Determine the [x, y] coordinate at the center of the cell enclosing the given text.  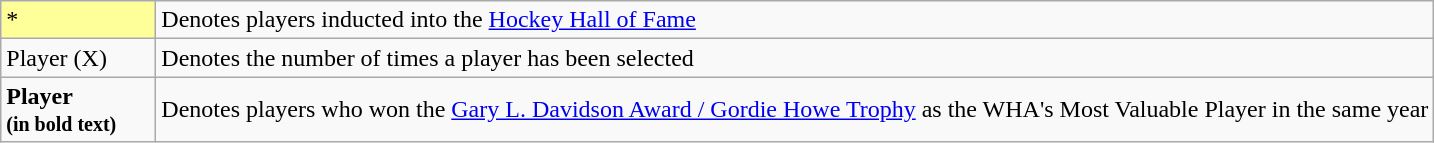
Denotes players inducted into the Hockey Hall of Fame [795, 20]
Player (X) [78, 58]
Denotes players who won the Gary L. Davidson Award / Gordie Howe Trophy as the WHA's Most Valuable Player in the same year [795, 110]
* [78, 20]
Player(in bold text) [78, 110]
Denotes the number of times a player has been selected [795, 58]
